Pinpoint the cell where the given text exists, returning its (X, Y) midpoint coordinate. 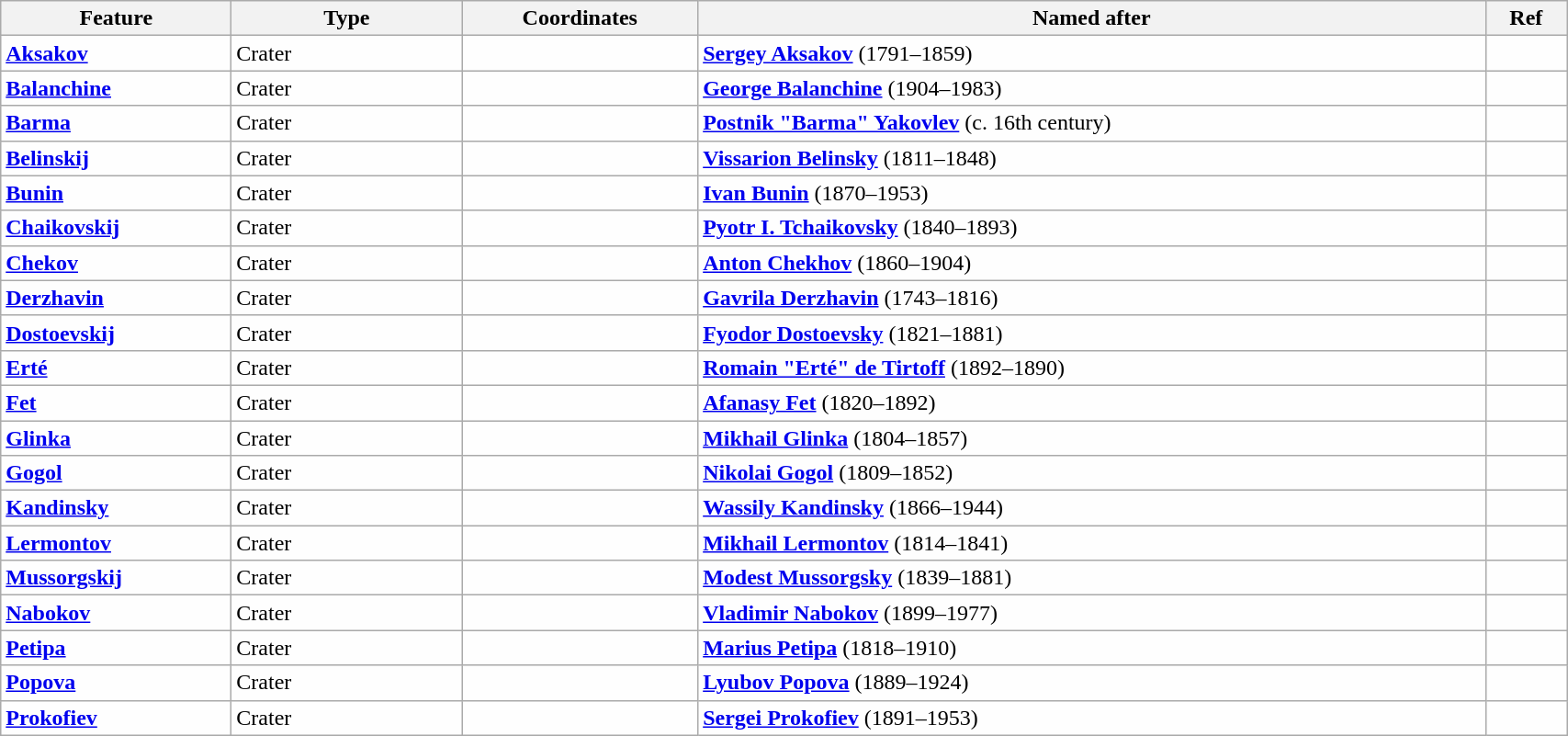
Chekov (116, 263)
Ref (1527, 18)
Lermontov (116, 543)
Aksakov (116, 53)
Named after (1091, 18)
Sergei Prokofiev (1891–1953) (1091, 718)
Gogol (116, 473)
Derzhavin (116, 298)
Popova (116, 683)
Chaikovskij (116, 228)
Gavrila Derzhavin (1743–1816) (1091, 298)
Vissarion Belinsky (1811–1848) (1091, 158)
Petipa (116, 648)
Coordinates (581, 18)
Barma (116, 123)
Modest Mussorgsky (1839–1881) (1091, 578)
Type (347, 18)
Bunin (116, 193)
Afanasy Fet (1820–1892) (1091, 402)
Erté (116, 368)
Romain "Erté" de Tirtoff (1892–1890) (1091, 368)
Prokofiev (116, 718)
Mikhail Lermontov (1814–1841) (1091, 543)
Balanchine (116, 88)
Kandinsky (116, 508)
Fyodor Dostoevsky (1821–1881) (1091, 333)
Dostoevskij (116, 333)
Mussorgskij (116, 578)
Mikhail Glinka (1804–1857) (1091, 438)
Postnik "Barma" Yakovlev (c. 16th century) (1091, 123)
Wassily Kandinsky (1866–1944) (1091, 508)
Marius Petipa (1818–1910) (1091, 648)
Vladimir Nabokov (1899–1977) (1091, 613)
Fet (116, 402)
George Balanchine (1904–1983) (1091, 88)
Ivan Bunin (1870–1953) (1091, 193)
Nabokov (116, 613)
Glinka (116, 438)
Lyubov Popova (1889–1924) (1091, 683)
Feature (116, 18)
Anton Chekhov (1860–1904) (1091, 263)
Nikolai Gogol (1809–1852) (1091, 473)
Belinskij (116, 158)
Sergey Aksakov (1791–1859) (1091, 53)
Pyotr I. Tchaikovsky (1840–1893) (1091, 228)
